Locate the cell with the specified text and output its (x, y) center coordinate. 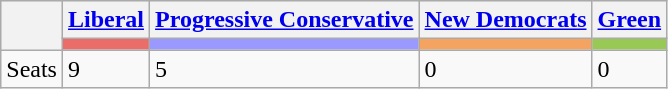
Progressive Conservative (284, 20)
Green (630, 20)
Seats (32, 69)
9 (106, 69)
Liberal (106, 20)
5 (284, 69)
New Democrats (506, 20)
